For the text-containing cell, return its midpoint in (X, Y) coordinate format. 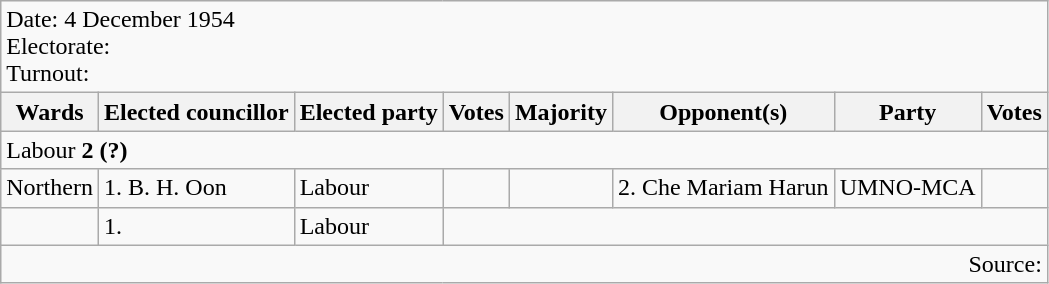
1. (196, 226)
Majority (560, 112)
1. B. H. Oon (196, 188)
Elected party (368, 112)
Elected councillor (196, 112)
Opponent(s) (723, 112)
Northern (50, 188)
Labour 2 (?) (524, 150)
Party (908, 112)
2. Che Mariam Harun (723, 188)
Source: (524, 264)
Wards (50, 112)
UMNO-MCA (908, 188)
Date: 4 December 1954Electorate: Turnout: (524, 47)
